Search for the cell housing the specified text and yield its [X, Y] center coordinate. 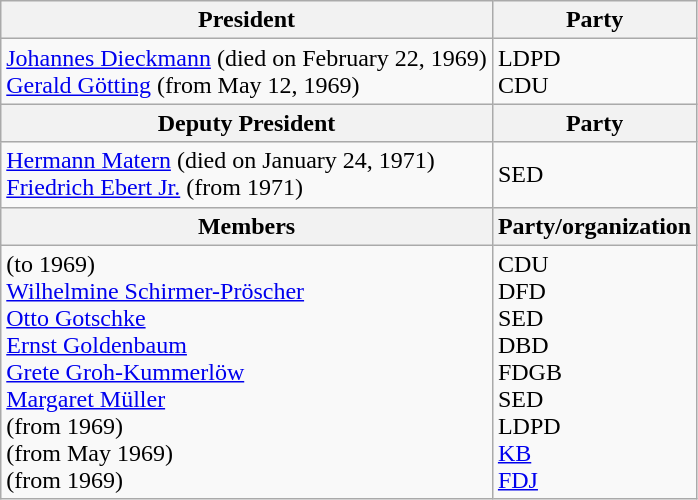
Hermann Matern (died on January 24, 1971)Friedrich Ebert Jr. (from 1971) [247, 174]
Members [247, 226]
LDPDCDU [594, 72]
CDUDFDSEDDBDFDGBSEDLDPDKBFDJ [594, 372]
Johannes Dieckmann (died on February 22, 1969)Gerald Götting (from May 12, 1969) [247, 72]
Party/organization [594, 226]
President [247, 20]
Deputy President [247, 123]
(to 1969)Wilhelmine Schirmer-PröscherOtto GotschkeErnst GoldenbaumGrete Groh-KummerlöwMargaret Müller (from 1969) (from May 1969) (from 1969) [247, 372]
SED [594, 174]
